Return the (X, Y) coordinate for the center point of the cell that contains the specified text.  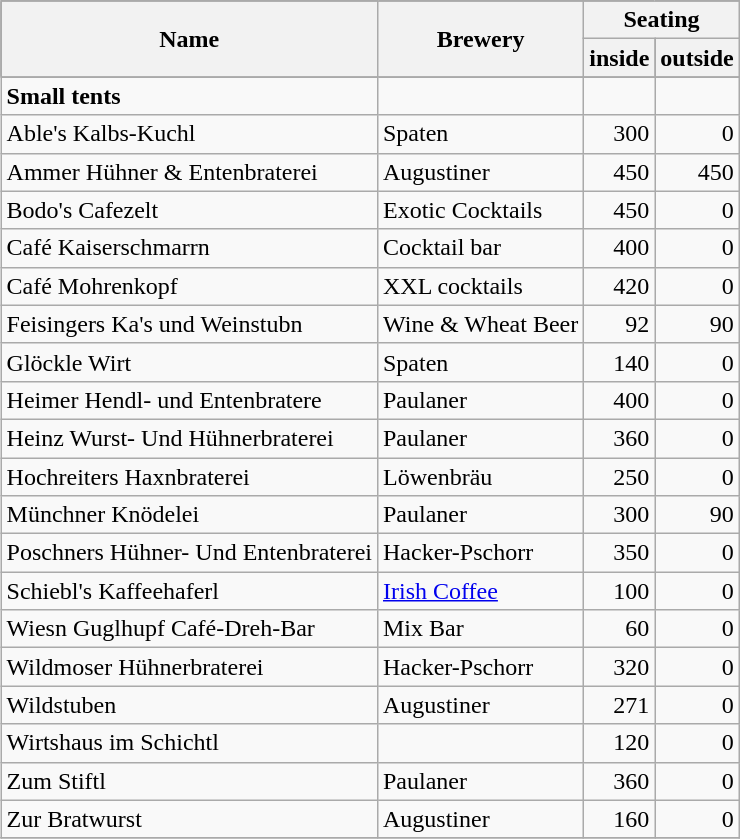
271 (620, 705)
Heimer Hendl- und Entenbratere (189, 400)
140 (620, 362)
160 (620, 819)
420 (620, 286)
XXL cocktails (480, 286)
Name (189, 39)
Münchner Knödelei (189, 515)
Feisingers Ka's und Weinstubn (189, 324)
Café Kaiserschmarrn (189, 248)
Schiebl's Kaffeehaferl (189, 591)
Bodo's Cafezelt (189, 210)
Heinz Wurst- Und Hühnerbraterei (189, 438)
outside (697, 58)
320 (620, 667)
Wirtshaus im Schichtl (189, 743)
Poschners Hühner- Und Entenbraterei (189, 553)
inside (620, 58)
Exotic Cocktails (480, 210)
Ammer Hühner & Entenbraterei (189, 172)
100 (620, 591)
Zum Stiftl (189, 781)
Glöckle Wirt (189, 362)
Seating (662, 20)
Wiesn Guglhupf Café-Dreh-Bar (189, 629)
120 (620, 743)
Cocktail bar (480, 248)
Wildstuben (189, 705)
Small tents (189, 96)
Able's Kalbs-Kuchl (189, 134)
Wildmoser Hühnerbraterei (189, 667)
92 (620, 324)
Irish Coffee (480, 591)
250 (620, 477)
Zur Bratwurst (189, 819)
350 (620, 553)
Hochreiters Haxnbraterei (189, 477)
60 (620, 629)
Mix Bar (480, 629)
Wine & Wheat Beer (480, 324)
Löwenbräu (480, 477)
Brewery (480, 39)
Café Mohrenkopf (189, 286)
